Pinpoint the cell where the given text exists, returning its (X, Y) midpoint coordinate. 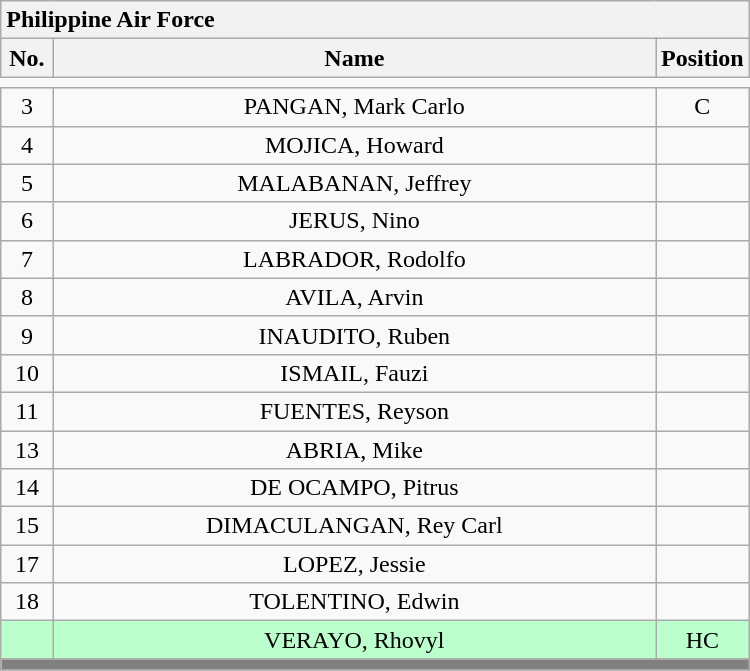
No. (27, 58)
MOJICA, Howard (354, 145)
17 (27, 564)
13 (27, 449)
HC (703, 640)
Position (703, 58)
VERAYO, Rhovyl (354, 640)
DIMACULANGAN, Rey Carl (354, 526)
7 (27, 259)
MALABANAN, Jeffrey (354, 183)
TOLENTINO, Edwin (354, 602)
Philippine Air Force (375, 20)
8 (27, 297)
3 (27, 107)
INAUDITO, Ruben (354, 335)
18 (27, 602)
DE OCAMPO, Pitrus (354, 488)
AVILA, Arvin (354, 297)
Name (354, 58)
5 (27, 183)
10 (27, 373)
JERUS, Nino (354, 221)
6 (27, 221)
FUENTES, Reyson (354, 411)
PANGAN, Mark Carlo (354, 107)
ISMAIL, Fauzi (354, 373)
14 (27, 488)
4 (27, 145)
LOPEZ, Jessie (354, 564)
15 (27, 526)
ABRIA, Mike (354, 449)
LABRADOR, Rodolfo (354, 259)
11 (27, 411)
C (703, 107)
9 (27, 335)
